Pinpoint the cell where the given text exists, returning its [X, Y] midpoint coordinate. 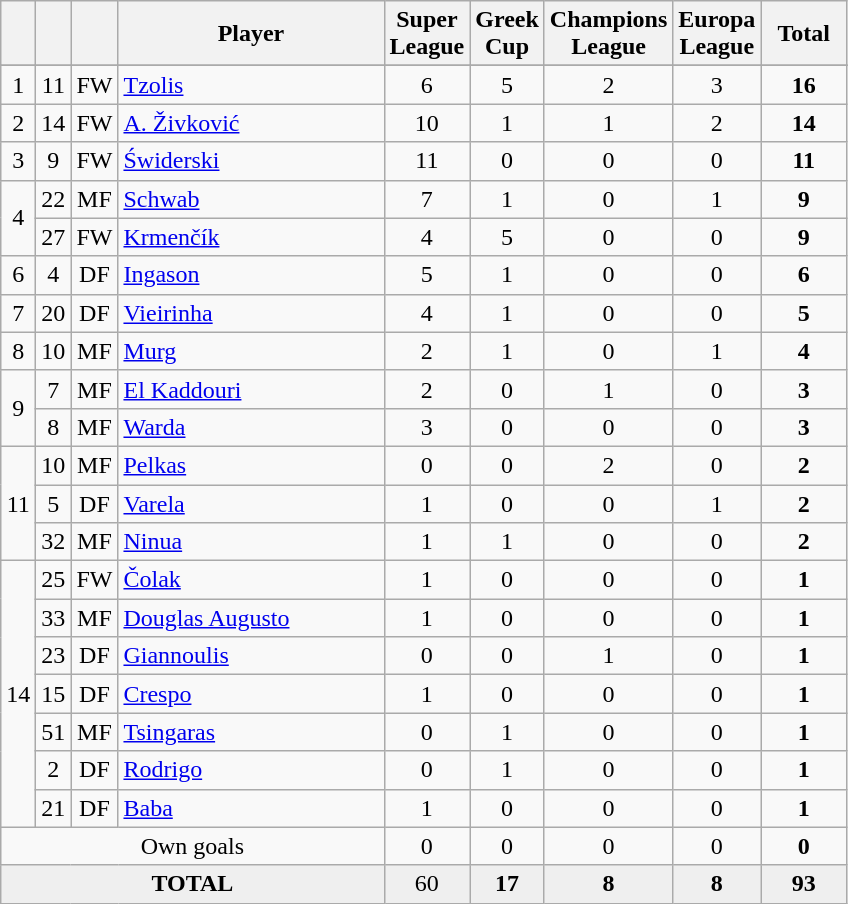
Varela [251, 503]
93 [804, 884]
Player [251, 34]
A. Živković [251, 123]
Murg [251, 351]
Own goals [192, 846]
Baba [251, 808]
Čolak [251, 580]
33 [54, 618]
Crespo [251, 694]
Krmenčík [251, 237]
Vieirinha [251, 313]
15 [54, 694]
Super League [427, 34]
Tzolis [251, 85]
32 [54, 542]
27 [54, 237]
Total [804, 34]
Champions League [608, 34]
Greek Cup [508, 34]
El Kaddouri [251, 389]
Rodrigo [251, 770]
21 [54, 808]
23 [54, 656]
Tsingaras [251, 732]
Pelkas [251, 465]
Ninua [251, 542]
Schwab [251, 199]
22 [54, 199]
Warda [251, 427]
Świderski [251, 161]
Ingason [251, 275]
Europa League [717, 34]
Giannoulis [251, 656]
51 [54, 732]
25 [54, 580]
60 [427, 884]
TOTAL [192, 884]
Douglas Augusto [251, 618]
16 [804, 85]
20 [54, 313]
17 [508, 884]
